Return the (X, Y) coordinate for the center point of the cell that contains the specified text.  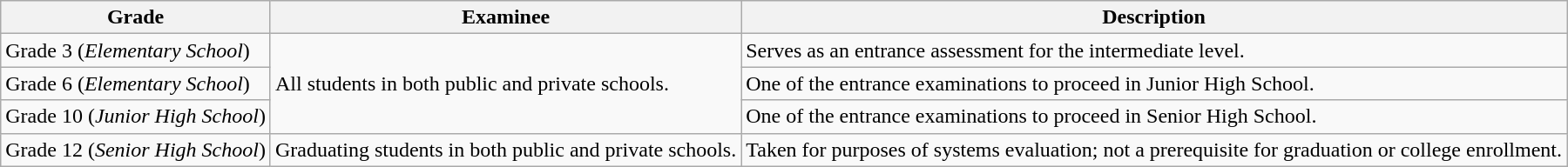
All students in both public and private schools. (505, 83)
Grade 12 (Senior High School) (136, 150)
Graduating students in both public and private schools. (505, 150)
Grade 6 (Elementary School) (136, 83)
Serves as an entrance assessment for the intermediate level. (1154, 50)
One of the entrance examinations to proceed in Senior High School. (1154, 117)
Grade 10 (Junior High School) (136, 117)
Examinee (505, 17)
Taken for purposes of systems evaluation; not a prerequisite for graduation or college enrollment. (1154, 150)
Grade (136, 17)
Description (1154, 17)
Grade 3 (Elementary School) (136, 50)
One of the entrance examinations to proceed in Junior High School. (1154, 83)
